Identify which cell holds the provided text, then report its [X, Y] central coordinate. 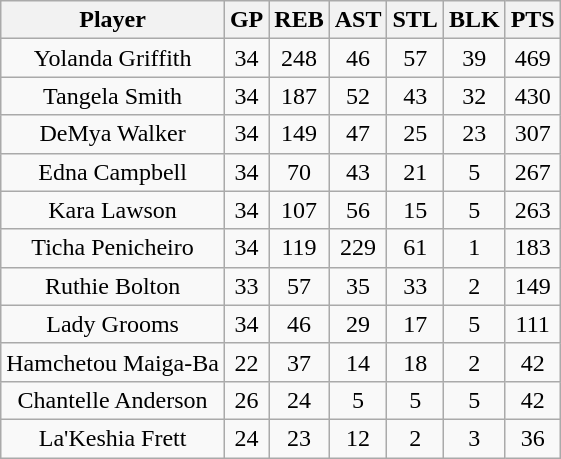
Player [113, 20]
La'Keshia Frett [113, 438]
187 [299, 96]
AST [358, 20]
PTS [532, 20]
Kara Lawson [113, 210]
183 [532, 248]
430 [532, 96]
39 [474, 58]
37 [299, 362]
14 [358, 362]
GP [246, 20]
111 [532, 324]
35 [358, 286]
3 [474, 438]
263 [532, 210]
22 [246, 362]
36 [532, 438]
25 [415, 134]
DeMya Walker [113, 134]
229 [358, 248]
248 [299, 58]
Tangela Smith [113, 96]
267 [532, 172]
Ruthie Bolton [113, 286]
Yolanda Griffith [113, 58]
17 [415, 324]
Hamchetou Maiga-Ba [113, 362]
Chantelle Anderson [113, 400]
32 [474, 96]
STL [415, 20]
18 [415, 362]
1 [474, 248]
26 [246, 400]
21 [415, 172]
Edna Campbell [113, 172]
29 [358, 324]
Ticha Penicheiro [113, 248]
52 [358, 96]
56 [358, 210]
469 [532, 58]
BLK [474, 20]
107 [299, 210]
61 [415, 248]
119 [299, 248]
70 [299, 172]
Lady Grooms [113, 324]
307 [532, 134]
12 [358, 438]
REB [299, 20]
15 [415, 210]
47 [358, 134]
